Pinpoint the cell where the given text exists, returning its [X, Y] midpoint coordinate. 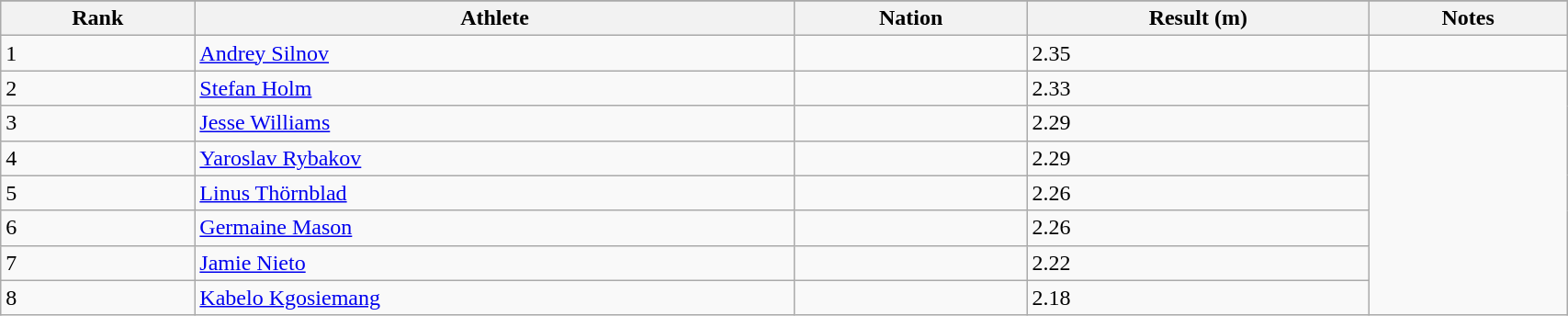
Andrey Silnov [494, 53]
Result (m) [1198, 18]
2.35 [1198, 53]
6 [97, 228]
Notes [1468, 18]
2.18 [1198, 298]
1 [97, 53]
2 [97, 88]
4 [97, 158]
3 [97, 123]
Jesse Williams [494, 123]
Stefan Holm [494, 88]
8 [97, 298]
Nation [911, 18]
Jamie Nieto [494, 263]
Kabelo Kgosiemang [494, 298]
2.33 [1198, 88]
Linus Thörnblad [494, 193]
Germaine Mason [494, 228]
Rank [97, 18]
Athlete [494, 18]
Yaroslav Rybakov [494, 158]
5 [97, 193]
2.22 [1198, 263]
7 [97, 263]
